Provide the [X, Y] coordinate of the cell's center where the given text is located.  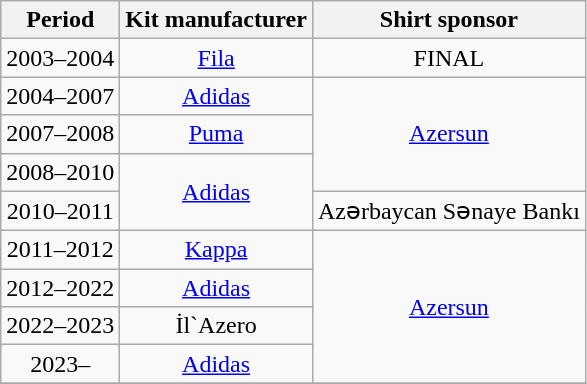
Kit manufacturer [216, 20]
FINAL [448, 58]
Period [60, 20]
2022–2023 [60, 326]
2012–2022 [60, 288]
2011–2012 [60, 250]
2023– [60, 364]
Azərbaycan Sənaye Bankı [448, 211]
2008–2010 [60, 172]
2007–2008 [60, 134]
2003–2004 [60, 58]
Shirt sponsor [448, 20]
İl`Azero [216, 326]
2010–2011 [60, 211]
Fila [216, 58]
Puma [216, 134]
Kappa [216, 250]
2004–2007 [60, 96]
